Extract the (X, Y) coordinate from the center of the cell holding the provided text.  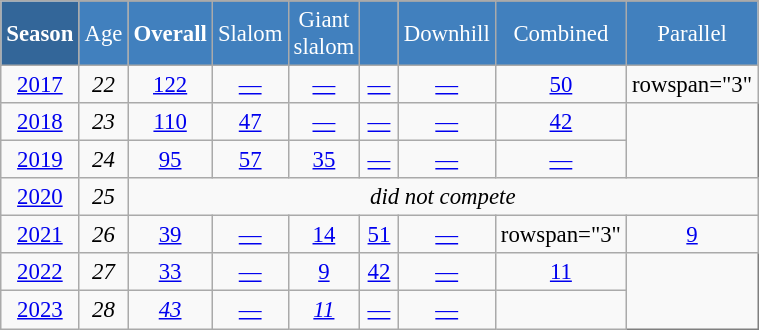
Combined (560, 34)
33 (170, 273)
25 (104, 197)
39 (170, 235)
Age (104, 34)
51 (379, 235)
Giantslalom (324, 34)
50 (560, 85)
2023 (40, 310)
2020 (40, 197)
2022 (40, 273)
22 (104, 85)
2017 (40, 85)
43 (170, 310)
110 (170, 122)
did not compete (443, 197)
122 (170, 85)
23 (104, 122)
28 (104, 310)
47 (250, 122)
Season (40, 34)
95 (170, 160)
2018 (40, 122)
Parallel (692, 34)
26 (104, 235)
Overall (170, 34)
14 (324, 235)
35 (324, 160)
Downhill (446, 34)
Slalom (250, 34)
2021 (40, 235)
2019 (40, 160)
57 (250, 160)
27 (104, 273)
24 (104, 160)
